Find where the given text appears and provide that cell's center as [x, y] coordinate. 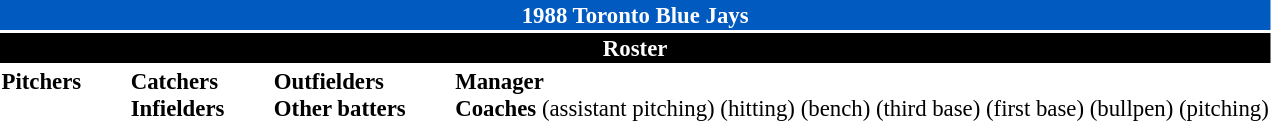
Roster [635, 48]
1988 Toronto Blue Jays [635, 15]
